Pinpoint the cell where the given text exists, returning its (X, Y) midpoint coordinate. 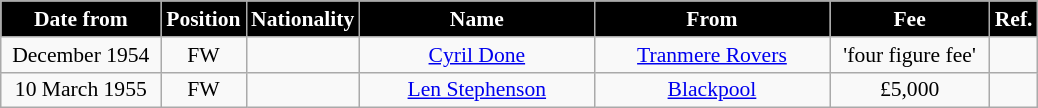
Len Stephenson (476, 90)
'four figure fee' (910, 55)
Cyril Done (476, 55)
Name (476, 19)
December 1954 (81, 55)
Position (204, 19)
From (712, 19)
Nationality (302, 19)
Date from (81, 19)
Blackpool (712, 90)
£5,000 (910, 90)
Fee (910, 19)
Ref. (1014, 19)
Tranmere Rovers (712, 55)
10 March 1955 (81, 90)
